Locate the cell with the specified text and output its (x, y) center coordinate. 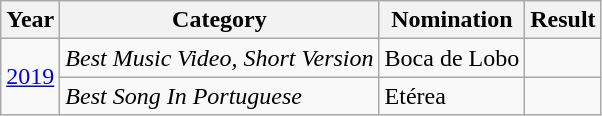
Result (563, 20)
Best Song In Portuguese (220, 96)
Boca de Lobo (452, 58)
2019 (30, 77)
Nomination (452, 20)
Year (30, 20)
Best Music Video, Short Version (220, 58)
Etérea (452, 96)
Category (220, 20)
